From the cell containing the given text, extract its center point as [x, y] coordinate. 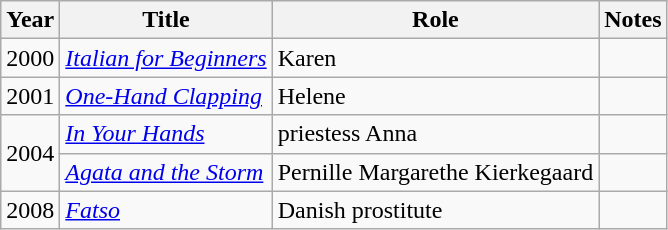
Italian for Beginners [166, 58]
2004 [30, 153]
Pernille Margarethe Kierkegaard [435, 172]
Agata and the Storm [166, 172]
2000 [30, 58]
priestess Anna [435, 134]
Title [166, 20]
Year [30, 20]
2008 [30, 210]
Karen [435, 58]
Fatso [166, 210]
Notes [633, 20]
Role [435, 20]
Helene [435, 96]
In Your Hands [166, 134]
2001 [30, 96]
One-Hand Clapping [166, 96]
Danish prostitute [435, 210]
